Provide the (x, y) coordinate of the cell's center where the given text is located.  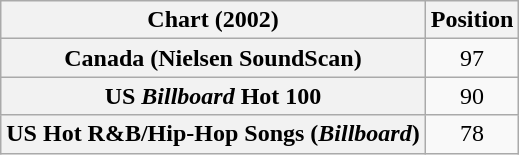
90 (472, 96)
US Billboard Hot 100 (213, 96)
Position (472, 20)
Chart (2002) (213, 20)
US Hot R&B/Hip-Hop Songs (Billboard) (213, 134)
Canada (Nielsen SoundScan) (213, 58)
97 (472, 58)
78 (472, 134)
